Identify which cell holds the provided text, then report its (X, Y) central coordinate. 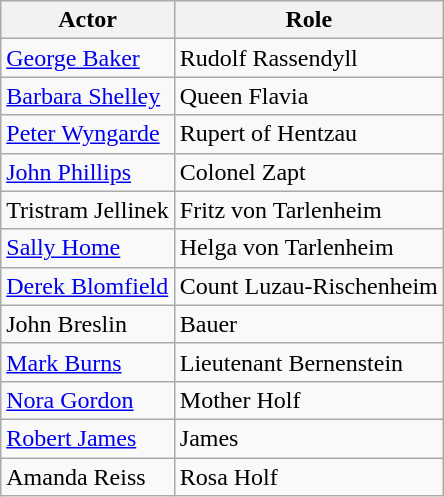
Peter Wyngarde (88, 134)
Helga von Tarlenheim (308, 248)
Actor (88, 20)
Rudolf Rassendyll (308, 58)
Fritz von Tarlenheim (308, 210)
Mark Burns (88, 362)
George Baker (88, 58)
Colonel Zapt (308, 172)
Role (308, 20)
Bauer (308, 324)
Derek Blomfield (88, 286)
Sally Home (88, 248)
Amanda Reiss (88, 477)
Mother Holf (308, 400)
Queen Flavia (308, 96)
Lieutenant Bernenstein (308, 362)
Count Luzau-Rischenheim (308, 286)
Nora Gordon (88, 400)
John Phillips (88, 172)
James (308, 438)
John Breslin (88, 324)
Robert James (88, 438)
Tristram Jellinek (88, 210)
Rupert of Hentzau (308, 134)
Barbara Shelley (88, 96)
Rosa Holf (308, 477)
